Determine the [x, y] coordinate at the center of the cell enclosing the given text.  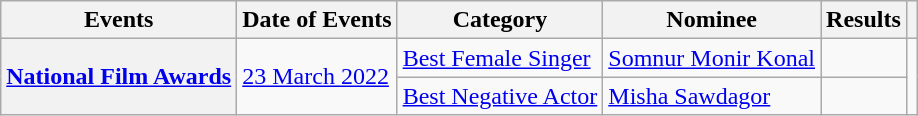
Nominee [712, 20]
Misha Sawdagor [712, 96]
National Film Awards [119, 77]
Somnur Monir Konal [712, 58]
23 March 2022 [317, 77]
Results [864, 20]
Best Negative Actor [500, 96]
Events [119, 20]
Category [500, 20]
Best Female Singer [500, 58]
Date of Events [317, 20]
